Pinpoint the cell where the given text exists, returning its (X, Y) midpoint coordinate. 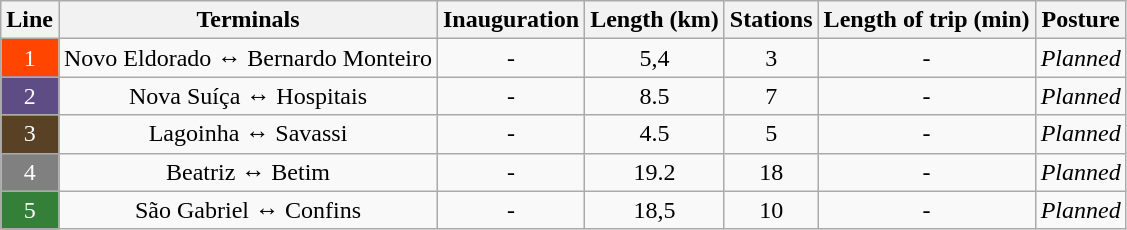
Terminals (248, 20)
5,4 (655, 58)
Inauguration (510, 20)
4.5 (655, 134)
18,5 (655, 210)
Length of trip (min) (926, 20)
7 (771, 96)
8.5 (655, 96)
19.2 (655, 172)
2 (30, 96)
Lagoinha ↔ Savassi (248, 134)
Nova Suíça ↔ Hospitais (248, 96)
18 (771, 172)
Stations (771, 20)
São Gabriel ↔ Confins (248, 210)
Posture (1080, 20)
10 (771, 210)
1 (30, 58)
Length (km) (655, 20)
4 (30, 172)
Beatriz ↔ Betim (248, 172)
Line (30, 20)
Novo Eldorado ↔ Bernardo Monteiro (248, 58)
